Determine the [X, Y] coordinate at the center of the cell enclosing the given text.  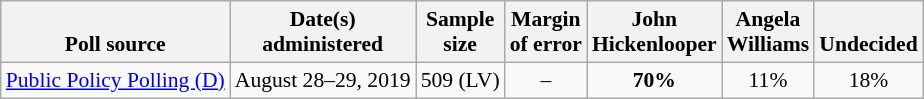
Poll source [116, 32]
Public Policy Polling (D) [116, 80]
AngelaWilliams [768, 32]
11% [768, 80]
70% [654, 80]
– [546, 80]
509 (LV) [460, 80]
Marginof error [546, 32]
Samplesize [460, 32]
JohnHickenlooper [654, 32]
Date(s)administered [323, 32]
18% [868, 80]
August 28–29, 2019 [323, 80]
Undecided [868, 32]
